Identify which cell holds the provided text, then report its [X, Y] central coordinate. 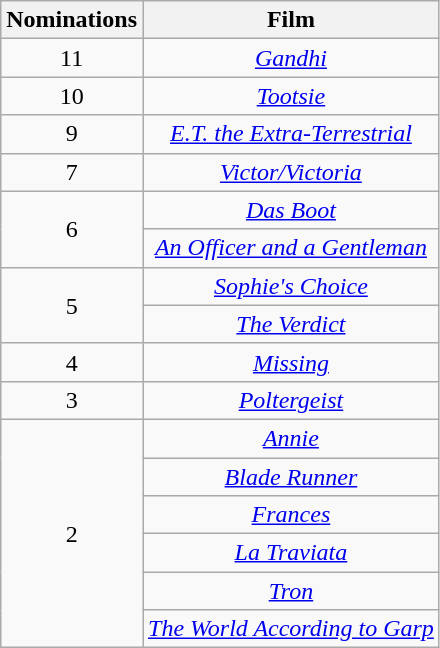
Missing [290, 362]
9 [72, 134]
Tootsie [290, 96]
5 [72, 305]
4 [72, 362]
Victor/Victoria [290, 172]
Film [290, 20]
Gandhi [290, 58]
The World According to Garp [290, 629]
Blade Runner [290, 477]
10 [72, 96]
Das Boot [290, 210]
Frances [290, 515]
Annie [290, 438]
An Officer and a Gentleman [290, 248]
2 [72, 533]
3 [72, 400]
E.T. the Extra-Terrestrial [290, 134]
Tron [290, 591]
La Traviata [290, 553]
11 [72, 58]
Sophie's Choice [290, 286]
6 [72, 229]
Poltergeist [290, 400]
The Verdict [290, 324]
7 [72, 172]
Nominations [72, 20]
